Provide the (x, y) coordinate of the cell's center where the given text is located.  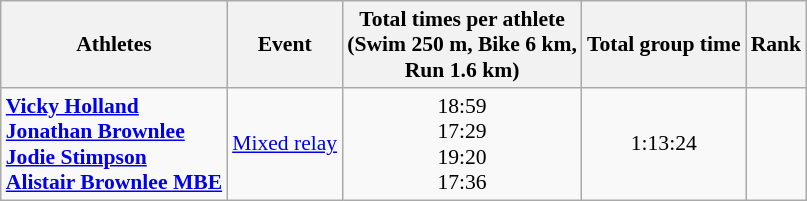
1:13:24 (664, 144)
Mixed relay (284, 144)
Event (284, 44)
Vicky HollandJonathan BrownleeJodie StimpsonAlistair Brownlee MBE (114, 144)
18:5917:2919:2017:36 (462, 144)
Total group time (664, 44)
Total times per athlete (Swim 250 m, Bike 6 km, Run 1.6 km) (462, 44)
Rank (776, 44)
Athletes (114, 44)
